Locate the cell with the specified text and output its [X, Y] center coordinate. 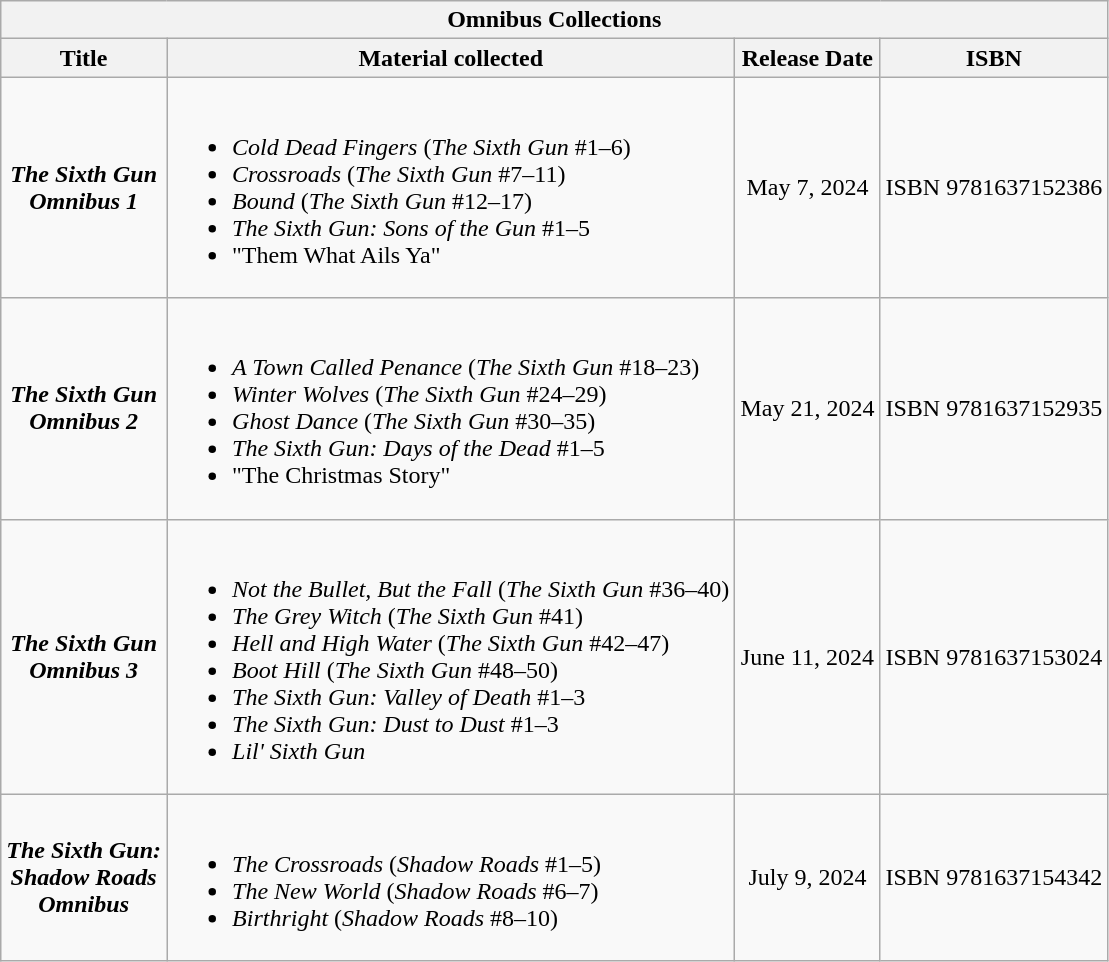
ISBN 9781637152386 [994, 188]
The Sixth GunOmnibus 1 [84, 188]
May 21, 2024 [808, 408]
ISBN 9781637152935 [994, 408]
ISBN 9781637153024 [994, 656]
July 9, 2024 [808, 878]
Title [84, 58]
Omnibus Collections [554, 20]
ISBN [994, 58]
The Crossroads (Shadow Roads #1–5)The New World (Shadow Roads #6–7)Birthright (Shadow Roads #8–10) [451, 878]
The Sixth GunOmnibus 2 [84, 408]
ISBN 9781637154342 [994, 878]
Release Date [808, 58]
June 11, 2024 [808, 656]
Material collected [451, 58]
May 7, 2024 [808, 188]
The Sixth GunOmnibus 3 [84, 656]
The Sixth Gun:Shadow RoadsOmnibus [84, 878]
